Determine the (X, Y) coordinate at the center of the cell enclosing the given text.  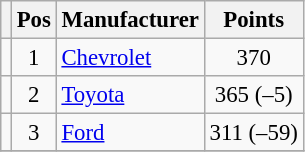
370 (254, 58)
2 (34, 95)
Points (254, 20)
1 (34, 58)
Manufacturer (130, 20)
Chevrolet (130, 58)
Ford (130, 133)
311 (–59) (254, 133)
Pos (34, 20)
3 (34, 133)
365 (–5) (254, 95)
Toyota (130, 95)
